Detect which cell encompasses the target text, then output its [x, y] center coordinate. 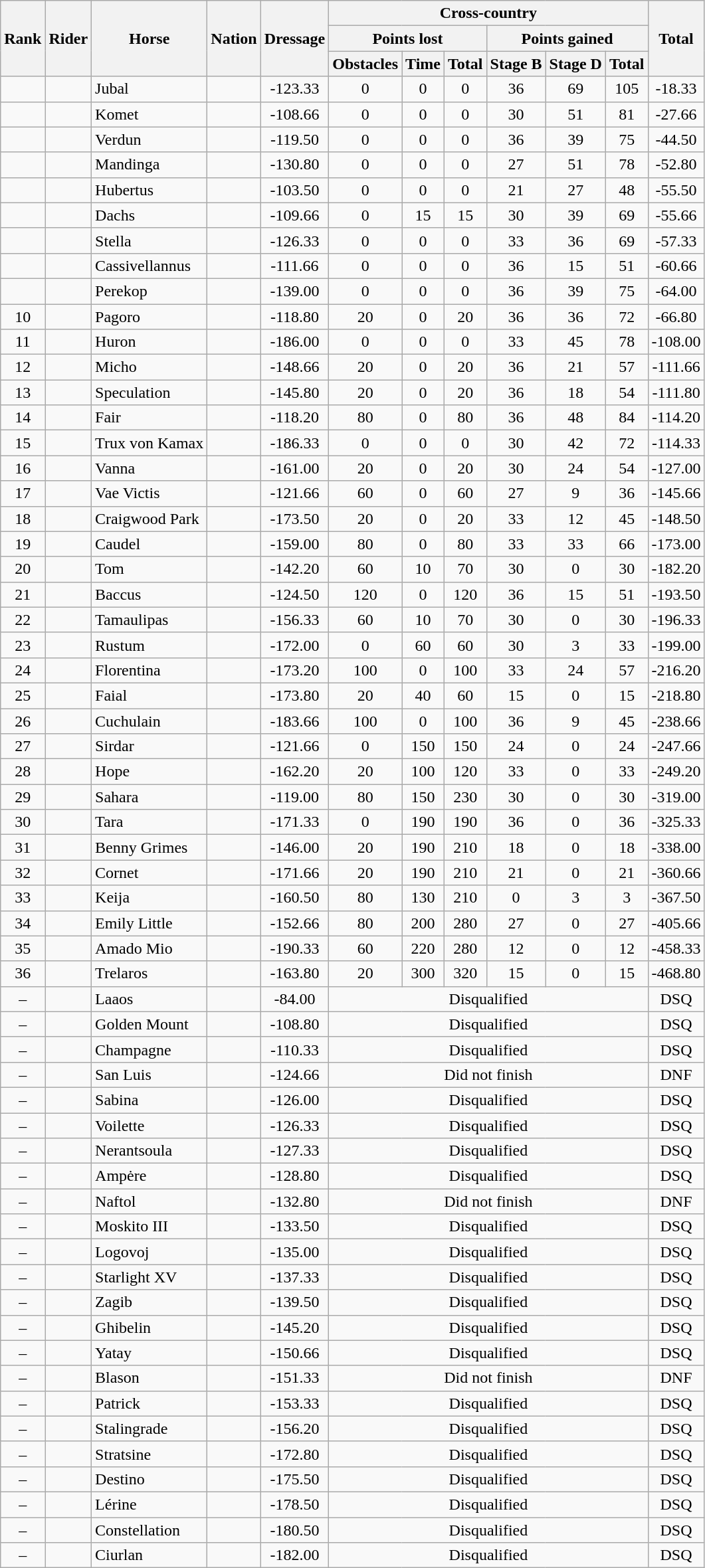
Laaos [150, 999]
220 [423, 948]
-55.50 [676, 190]
105 [627, 89]
Stage D [575, 64]
-178.50 [295, 1504]
-60.66 [676, 266]
-142.20 [295, 569]
-159.00 [295, 544]
Emily Little [150, 923]
-108.66 [295, 114]
-132.80 [295, 1201]
29 [23, 797]
11 [23, 342]
Stratsine [150, 1454]
Sabina [150, 1100]
Huron [150, 342]
Amado Mio [150, 948]
Benny Grimes [150, 847]
-360.66 [676, 873]
-145.80 [295, 392]
Points lost [408, 39]
Destino [150, 1479]
-66.80 [676, 317]
Hope [150, 772]
-199.00 [676, 645]
Baccus [150, 594]
Sirdar [150, 746]
Rustum [150, 645]
Zagib [150, 1302]
Caudel [150, 544]
16 [23, 468]
22 [23, 620]
-171.33 [295, 822]
Patrick [150, 1403]
40 [423, 695]
Pagoro [150, 317]
-126.00 [295, 1100]
Rank [23, 39]
Speculation [150, 392]
Points gained [567, 39]
-137.33 [295, 1277]
-186.33 [295, 443]
Cornet [150, 873]
25 [23, 695]
-238.66 [676, 721]
-338.00 [676, 847]
Tara [150, 822]
-160.50 [295, 898]
-84.00 [295, 999]
San Luis [150, 1075]
Lérine [150, 1504]
-405.66 [676, 923]
81 [627, 114]
-133.50 [295, 1227]
Starlight XV [150, 1277]
Micho [150, 367]
-218.80 [676, 695]
Yatay [150, 1353]
-173.20 [295, 670]
-123.33 [295, 89]
23 [23, 645]
-183.66 [295, 721]
-139.50 [295, 1302]
Komet [150, 114]
-145.20 [295, 1328]
-145.66 [676, 493]
Champagne [150, 1049]
-108.00 [676, 342]
-173.80 [295, 695]
Keija [150, 898]
Ampėre [150, 1176]
-247.66 [676, 746]
Time [423, 64]
130 [423, 898]
230 [465, 797]
-118.20 [295, 418]
-180.50 [295, 1529]
Hubertus [150, 190]
Stage B [516, 64]
-468.80 [676, 974]
Trelaros [150, 974]
Dressage [295, 39]
Nation [234, 39]
17 [23, 493]
84 [627, 418]
-182.00 [295, 1555]
19 [23, 544]
Nerantsoula [150, 1151]
Mandinga [150, 165]
-114.20 [676, 418]
-175.50 [295, 1479]
-18.33 [676, 89]
Ciurlan [150, 1555]
-150.66 [295, 1353]
Ghibelin [150, 1328]
-152.66 [295, 923]
-124.50 [295, 594]
Rider [68, 39]
Sahara [150, 797]
-52.80 [676, 165]
-109.66 [295, 215]
-55.66 [676, 215]
Trux von Kamax [150, 443]
Voilette [150, 1126]
Naftol [150, 1201]
-156.20 [295, 1429]
Horse [150, 39]
-325.33 [676, 822]
-186.00 [295, 342]
200 [423, 923]
-162.20 [295, 772]
-114.33 [676, 443]
Cuchulain [150, 721]
-127.00 [676, 468]
-196.33 [676, 620]
Cross-country [488, 13]
-139.00 [295, 291]
-119.00 [295, 797]
Vanna [150, 468]
Logovoj [150, 1252]
Tamaulipas [150, 620]
66 [627, 544]
320 [465, 974]
Vae Victis [150, 493]
35 [23, 948]
-135.00 [295, 1252]
-190.33 [295, 948]
-151.33 [295, 1378]
14 [23, 418]
Fair [150, 418]
-182.20 [676, 569]
-124.66 [295, 1075]
-146.00 [295, 847]
-128.80 [295, 1176]
-103.50 [295, 190]
Blason [150, 1378]
-153.33 [295, 1403]
42 [575, 443]
Cassivellannus [150, 266]
-216.20 [676, 670]
-108.80 [295, 1024]
-367.50 [676, 898]
-110.33 [295, 1049]
Obstacles [365, 64]
-119.50 [295, 139]
-148.66 [295, 367]
-127.33 [295, 1151]
13 [23, 392]
Stella [150, 240]
Constellation [150, 1529]
-118.80 [295, 317]
Moskito III [150, 1227]
-148.50 [676, 519]
-44.50 [676, 139]
-193.50 [676, 594]
-57.33 [676, 240]
31 [23, 847]
-130.80 [295, 165]
34 [23, 923]
-172.00 [295, 645]
Jubal [150, 89]
-171.66 [295, 873]
Craigwood Park [150, 519]
-249.20 [676, 772]
Stalingrade [150, 1429]
-161.00 [295, 468]
-156.33 [295, 620]
Faial [150, 695]
Verdun [150, 139]
Perekop [150, 291]
-163.80 [295, 974]
Golden Mount [150, 1024]
-27.66 [676, 114]
28 [23, 772]
-64.00 [676, 291]
Florentina [150, 670]
-458.33 [676, 948]
-173.00 [676, 544]
-172.80 [295, 1454]
-111.80 [676, 392]
-319.00 [676, 797]
Dachs [150, 215]
300 [423, 974]
-173.50 [295, 519]
Tom [150, 569]
32 [23, 873]
26 [23, 721]
